Determine the (X, Y) coordinate at the center of the cell enclosing the given text.  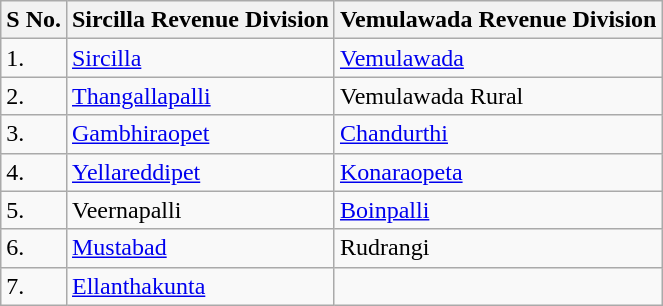
Yellareddipet (200, 172)
Boinpalli (498, 210)
Veernapalli (200, 210)
Sircilla (200, 58)
6. (34, 248)
Chandurthi (498, 134)
2. (34, 96)
Thangallapalli (200, 96)
4. (34, 172)
Konaraopeta (498, 172)
Ellanthakunta (200, 286)
Sircilla Revenue Division (200, 20)
Vemulawada Rural (498, 96)
3. (34, 134)
7. (34, 286)
Vemulawada Revenue Division (498, 20)
Rudrangi (498, 248)
Vemulawada (498, 58)
1. (34, 58)
Gambhiraopet (200, 134)
5. (34, 210)
S No. (34, 20)
Mustabad (200, 248)
